Locate the cell with the specified text and output its [X, Y] center coordinate. 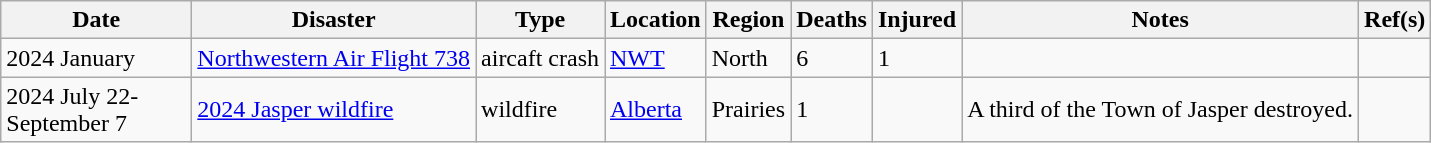
6 [832, 58]
A third of the Town of Jasper destroyed. [1160, 110]
2024 January [96, 58]
Notes [1160, 20]
aircaft crash [540, 58]
2024 Jasper wildfire [334, 110]
Region [748, 20]
Date [96, 20]
Injured [916, 20]
North [748, 58]
Northwestern Air Flight 738 [334, 58]
Alberta [655, 110]
Ref(s) [1395, 20]
Disaster [334, 20]
2024 July 22-September 7 [96, 110]
wildfire [540, 110]
Prairies [748, 110]
Location [655, 20]
NWT [655, 58]
Type [540, 20]
Deaths [832, 20]
